Scan for the cell matching the given text and deliver its (X, Y) coordinate at center. 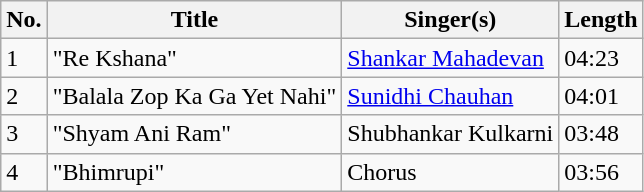
Chorus (450, 172)
"Balala Zop Ka Ga Yet Nahi" (194, 96)
"Shyam Ani Ram" (194, 134)
Shubhankar Kulkarni (450, 134)
2 (24, 96)
Title (194, 20)
Sunidhi Chauhan (450, 96)
1 (24, 58)
4 (24, 172)
"Bhimrupi" (194, 172)
No. (24, 20)
03:56 (601, 172)
Shankar Mahadevan (450, 58)
3 (24, 134)
04:23 (601, 58)
"Re Kshana" (194, 58)
Singer(s) (450, 20)
04:01 (601, 96)
Length (601, 20)
03:48 (601, 134)
